Detect which cell encompasses the target text, then output its [x, y] center coordinate. 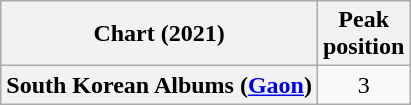
South Korean Albums (Gaon) [160, 85]
Peakposition [363, 34]
3 [363, 85]
Chart (2021) [160, 34]
